Pinpoint the cell where the given text exists, returning its [x, y] midpoint coordinate. 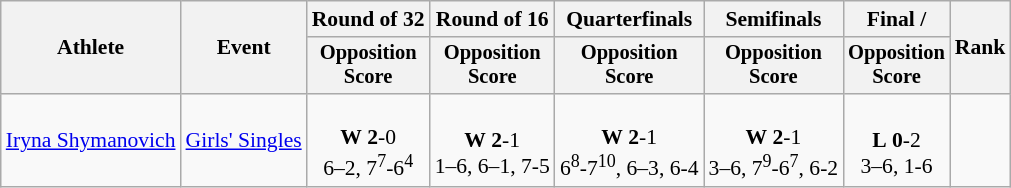
W 2-1 68-710, 6–3, 6-4 [630, 140]
Final / [896, 19]
L 0-2 3–6, 1-6 [896, 140]
Iryna Shymanovich [91, 140]
Rank [980, 48]
Event [244, 48]
W 2-1 3–6, 79-67, 6-2 [774, 140]
W 2-1 1–6, 6–1, 7-5 [492, 140]
W 2-0 6–2, 77-64 [368, 140]
Round of 32 [368, 19]
Quarterfinals [630, 19]
Athlete [91, 48]
Semifinals [774, 19]
Round of 16 [492, 19]
Girls' Singles [244, 140]
